Provide the [X, Y] coordinate of the cell's center where the given text is located.  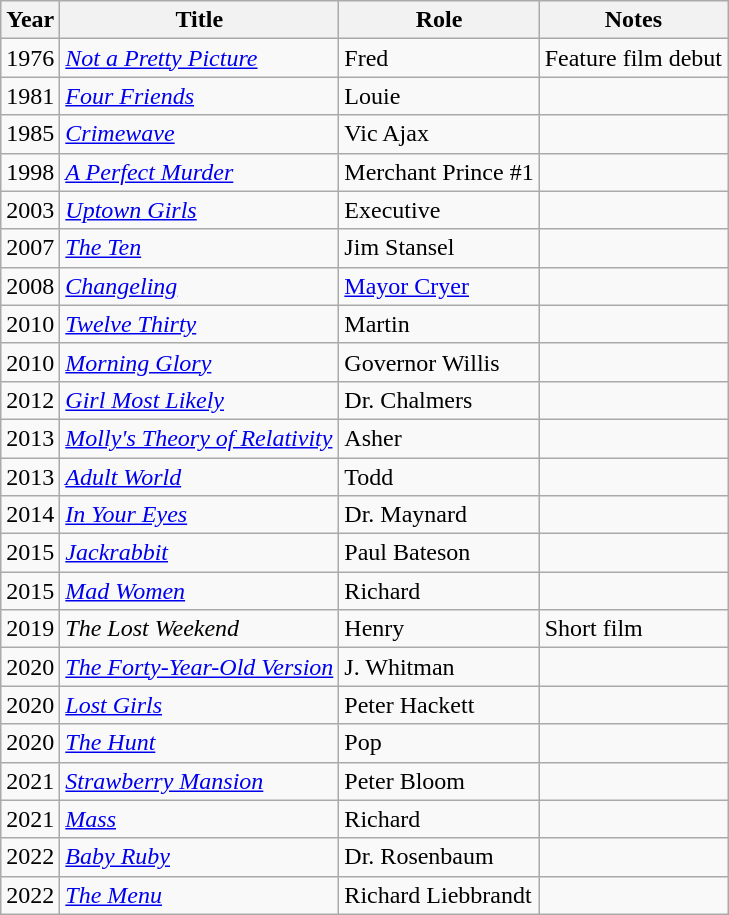
Mad Women [200, 591]
The Ten [200, 248]
The Menu [200, 895]
The Hunt [200, 743]
Not a Pretty Picture [200, 58]
1981 [30, 96]
Peter Bloom [439, 781]
Pop [439, 743]
Asher [439, 438]
Twelve Thirty [200, 324]
Uptown Girls [200, 210]
Role [439, 20]
Peter Hackett [439, 705]
Henry [439, 629]
Governor Willis [439, 362]
Fred [439, 58]
Molly's Theory of Relativity [200, 438]
Changeling [200, 286]
Morning Glory [200, 362]
Four Friends [200, 96]
Dr. Maynard [439, 515]
Jim Stansel [439, 248]
2007 [30, 248]
2019 [30, 629]
Jackrabbit [200, 553]
Dr. Chalmers [439, 400]
1985 [30, 134]
Crimewave [200, 134]
The Forty-Year-Old Version [200, 667]
Short film [633, 629]
Executive [439, 210]
Todd [439, 477]
Louie [439, 96]
Year [30, 20]
Adult World [200, 477]
2003 [30, 210]
In Your Eyes [200, 515]
Lost Girls [200, 705]
Mayor Cryer [439, 286]
Richard Liebbrandt [439, 895]
A Perfect Murder [200, 172]
J. Whitman [439, 667]
Merchant Prince #1 [439, 172]
Title [200, 20]
Paul Bateson [439, 553]
Mass [200, 819]
Girl Most Likely [200, 400]
Notes [633, 20]
Vic Ajax [439, 134]
1976 [30, 58]
The Lost Weekend [200, 629]
Dr. Rosenbaum [439, 857]
2012 [30, 400]
Strawberry Mansion [200, 781]
Martin [439, 324]
Feature film debut [633, 58]
2014 [30, 515]
2008 [30, 286]
Baby Ruby [200, 857]
1998 [30, 172]
